Scan for the cell matching the given text and deliver its (X, Y) coordinate at center. 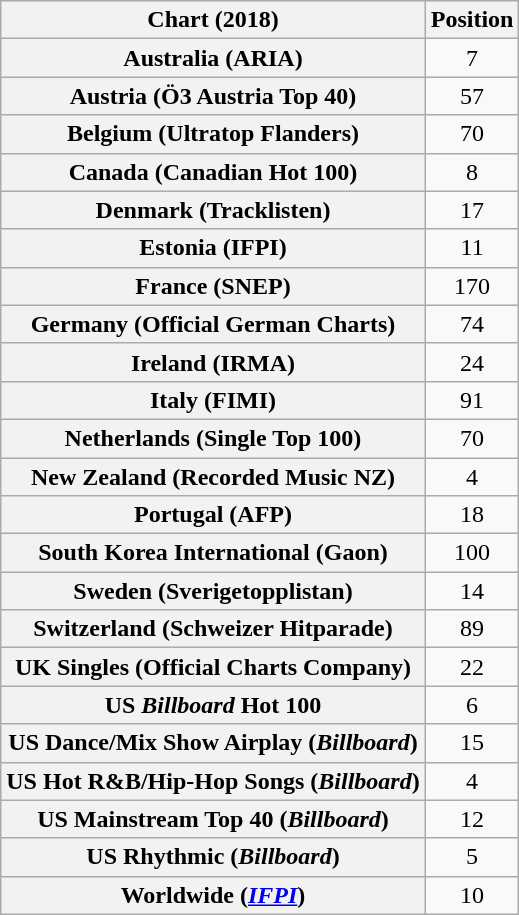
Belgium (Ultratop Flanders) (213, 134)
7 (472, 58)
18 (472, 515)
Estonia (IFPI) (213, 248)
57 (472, 96)
91 (472, 400)
Switzerland (Schweizer Hitparade) (213, 629)
France (SNEP) (213, 286)
UK Singles (Official Charts Company) (213, 667)
South Korea International (Gaon) (213, 553)
170 (472, 286)
6 (472, 705)
US Mainstream Top 40 (Billboard) (213, 819)
8 (472, 172)
Worldwide (IFPI) (213, 895)
US Hot R&B/Hip-Hop Songs (Billboard) (213, 781)
Chart (2018) (213, 20)
Portugal (AFP) (213, 515)
Italy (FIMI) (213, 400)
Denmark (Tracklisten) (213, 210)
15 (472, 743)
89 (472, 629)
Position (472, 20)
17 (472, 210)
New Zealand (Recorded Music NZ) (213, 477)
22 (472, 667)
US Rhythmic (Billboard) (213, 857)
Germany (Official German Charts) (213, 324)
14 (472, 591)
Sweden (Sverigetopplistan) (213, 591)
24 (472, 362)
5 (472, 857)
74 (472, 324)
Ireland (IRMA) (213, 362)
Australia (ARIA) (213, 58)
100 (472, 553)
Austria (Ö3 Austria Top 40) (213, 96)
Netherlands (Single Top 100) (213, 438)
12 (472, 819)
US Billboard Hot 100 (213, 705)
US Dance/Mix Show Airplay (Billboard) (213, 743)
10 (472, 895)
Canada (Canadian Hot 100) (213, 172)
11 (472, 248)
